Detect which cell encompasses the target text, then output its (x, y) center coordinate. 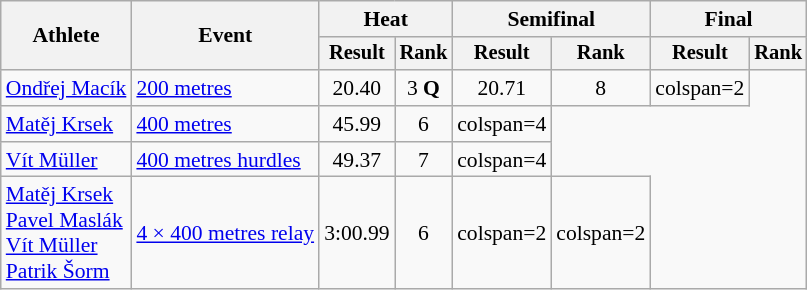
3:00.99 (356, 233)
Semifinal (551, 19)
4 × 400 metres relay (225, 233)
45.99 (356, 124)
3 Q (424, 88)
Ondřej Macík (66, 88)
20.71 (502, 88)
400 metres hurdles (225, 160)
200 metres (225, 88)
Matěj KrsekPavel MaslákVít MüllerPatrik Šorm (66, 233)
400 metres (225, 124)
Heat (386, 19)
49.37 (356, 160)
Event (225, 36)
20.40 (356, 88)
7 (424, 160)
8 (600, 88)
Vít Müller (66, 160)
Final (728, 19)
Matěj Krsek (66, 124)
Athlete (66, 36)
